Scan for the cell matching the given text and deliver its (X, Y) coordinate at center. 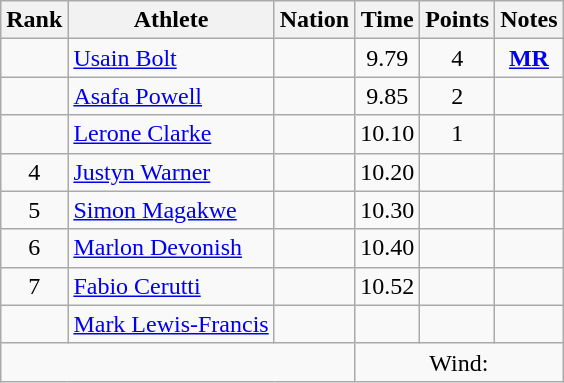
9.79 (388, 58)
10.30 (388, 210)
Simon Magakwe (171, 210)
5 (34, 210)
Marlon Devonish (171, 248)
Rank (34, 20)
Points (458, 20)
6 (34, 248)
Justyn Warner (171, 172)
Fabio Cerutti (171, 286)
Nation (314, 20)
10.52 (388, 286)
2 (458, 96)
Notes (529, 20)
Wind: (460, 362)
Time (388, 20)
10.10 (388, 134)
Mark Lewis-Francis (171, 324)
Asafa Powell (171, 96)
1 (458, 134)
10.40 (388, 248)
7 (34, 286)
Athlete (171, 20)
MR (529, 58)
10.20 (388, 172)
Usain Bolt (171, 58)
Lerone Clarke (171, 134)
9.85 (388, 96)
